Detect which cell encompasses the target text, then output its [x, y] center coordinate. 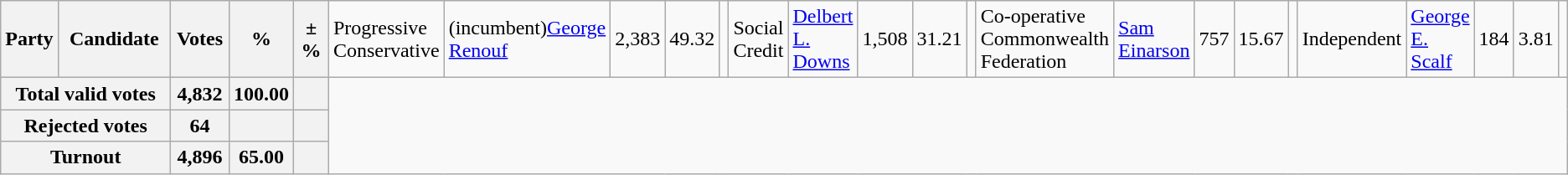
4,832 [200, 94]
2,383 [638, 39]
1,508 [885, 39]
100.00 [261, 94]
31.21 [940, 39]
(incumbent)George Renouf [528, 39]
Delbert L. Downs [823, 39]
64 [200, 126]
Turnout [85, 157]
15.67 [1261, 39]
Candidate [114, 39]
Sam Einarson [1154, 39]
Independent [1352, 39]
757 [1215, 39]
Progressive Conservative [386, 39]
Votes [200, 39]
George E. Scalf [1441, 39]
184 [1494, 39]
65.00 [261, 157]
Co-operative Commonwealth Federation [1044, 39]
Party [29, 39]
Total valid votes [85, 94]
Social Credit [759, 39]
Rejected votes [85, 126]
3.81 [1536, 39]
±% [312, 39]
% [261, 39]
4,896 [200, 157]
49.32 [692, 39]
